Identify which cell holds the provided text, then report its [x, y] central coordinate. 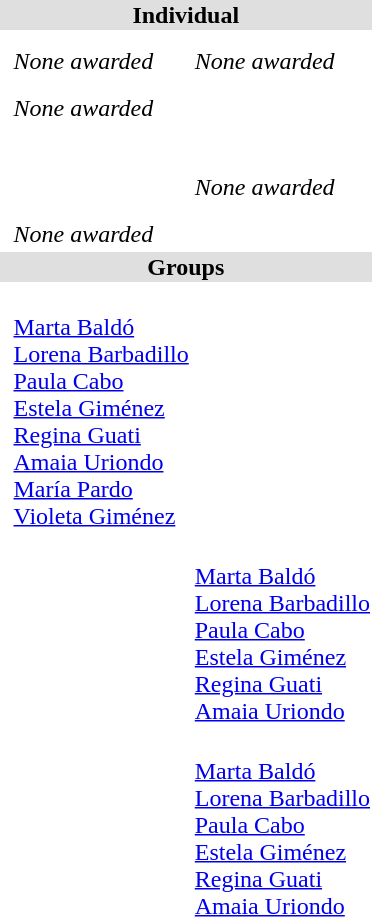
Marta BaldóLorena BarbadilloPaula CaboEstela GiménezRegina GuatiAmaia Uriondo [282, 630]
Groups [186, 267]
Marta BaldóLorena BarbadilloPaula CaboEstela GiménezRegina GuatiAmaia UriondoMaría PardoVioleta Giménez [101, 408]
Individual [186, 15]
